Return (X, Y) of the center of cell containing provided text 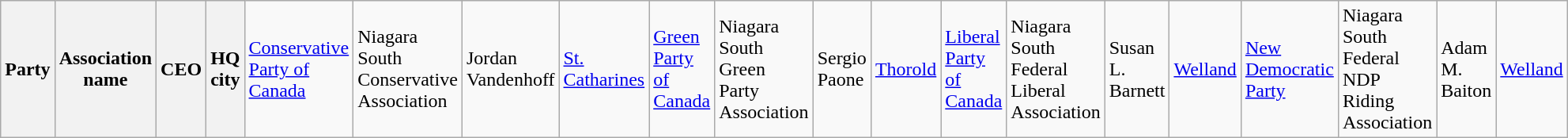
Thorold (905, 70)
CEO (182, 70)
Jordan Vandenhoff (511, 70)
Liberal Party of Canada (974, 70)
Party (28, 70)
Niagara South Green Party Association (764, 70)
HQ city (225, 70)
Adam M. Baiton (1466, 70)
New Democratic Party (1289, 70)
Association name (105, 70)
Green Party of Canada (682, 70)
Sergio Paone (841, 70)
Niagara South Federal NDP Riding Association (1387, 70)
Niagara South Federal Liberal Association (1056, 70)
Susan L. Barnett (1137, 70)
Niagara South Conservative Association (408, 70)
Conservative Party of Canada (299, 70)
St. Catharines (604, 70)
